Provide the (x, y) coordinate of the cell's center where the given text is located.  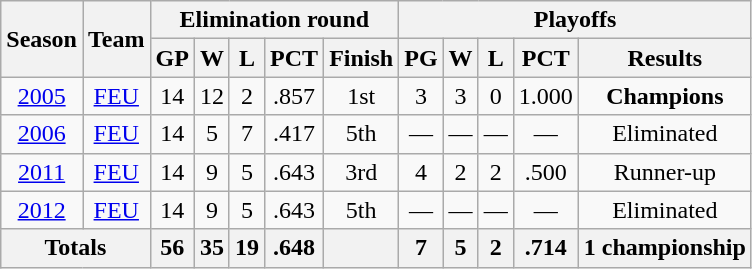
Playoffs (576, 20)
Finish (362, 58)
.648 (294, 248)
56 (172, 248)
2005 (42, 96)
1 championship (664, 248)
12 (212, 96)
35 (212, 248)
2006 (42, 134)
1st (362, 96)
.857 (294, 96)
3rd (362, 172)
Elimination round (274, 20)
.714 (546, 248)
Totals (76, 248)
0 (496, 96)
.500 (546, 172)
2012 (42, 210)
1.000 (546, 96)
Champions (664, 96)
Runner-up (664, 172)
19 (246, 248)
GP (172, 58)
.417 (294, 134)
Season (42, 39)
PG (421, 58)
4 (421, 172)
Results (664, 58)
2011 (42, 172)
Team (116, 39)
